Determine the [X, Y] coordinate at the center of the cell enclosing the given text.  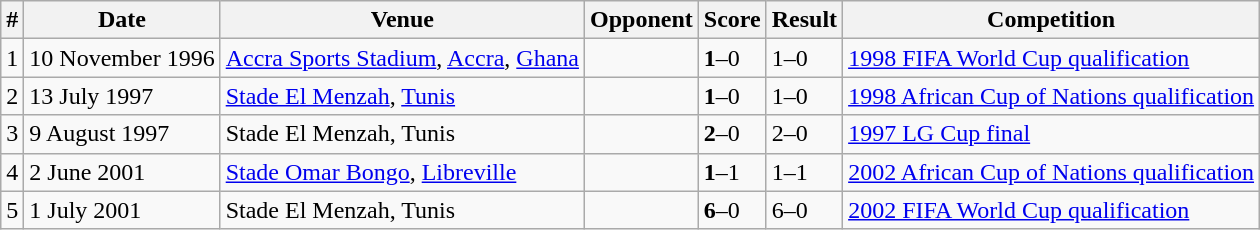
Opponent [641, 20]
10 November 1996 [122, 58]
2002 African Cup of Nations qualification [1052, 172]
2 [12, 96]
Venue [402, 20]
5 [12, 210]
1998 FIFA World Cup qualification [1052, 58]
Date [122, 20]
3 [12, 134]
# [12, 20]
Stade Omar Bongo, Libreville [402, 172]
9 August 1997 [122, 134]
Score [732, 20]
2 June 2001 [122, 172]
2002 FIFA World Cup qualification [1052, 210]
13 July 1997 [122, 96]
Result [804, 20]
1997 LG Cup final [1052, 134]
4 [12, 172]
Competition [1052, 20]
1 July 2001 [122, 210]
1 [12, 58]
1998 African Cup of Nations qualification [1052, 96]
Accra Sports Stadium, Accra, Ghana [402, 58]
